Locate the cell with the specified text and output its [X, Y] center coordinate. 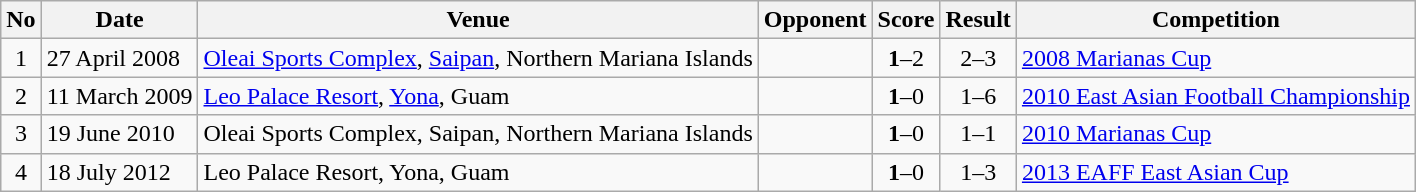
11 March 2009 [120, 96]
2008 Marianas Cup [1216, 58]
2013 EAFF East Asian Cup [1216, 172]
2010 East Asian Football Championship [1216, 96]
3 [21, 134]
Opponent [815, 20]
19 June 2010 [120, 134]
27 April 2008 [120, 58]
Competition [1216, 20]
Result [978, 20]
1 [21, 58]
2–3 [978, 58]
4 [21, 172]
Date [120, 20]
Score [906, 20]
1–3 [978, 172]
2010 Marianas Cup [1216, 134]
1–6 [978, 96]
1–2 [906, 58]
Venue [478, 20]
No [21, 20]
2 [21, 96]
1–1 [978, 134]
18 July 2012 [120, 172]
